Find where the given text appears and provide that cell's center as (x, y) coordinate. 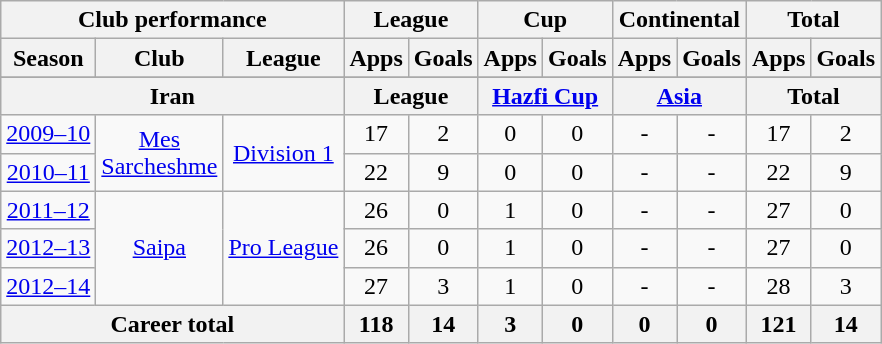
Iran (172, 96)
Career total (172, 324)
2012–13 (48, 248)
Club (160, 58)
28 (778, 286)
2010–11 (48, 172)
Hazfi Cup (545, 96)
Asia (679, 96)
2009–10 (48, 134)
2012–14 (48, 286)
Cup (545, 20)
Continental (679, 20)
Pro League (284, 248)
MesSarcheshme (160, 153)
Club performance (172, 20)
2011–12 (48, 210)
118 (376, 324)
Season (48, 58)
Saipa (160, 248)
121 (778, 324)
Division 1 (284, 153)
